Provide the (x, y) coordinate of the cell's center where the given text is located.  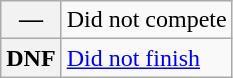
— (31, 20)
Did not finish (146, 58)
DNF (31, 58)
Did not compete (146, 20)
